Extract the [X, Y] coordinate from the center of the cell holding the provided text.  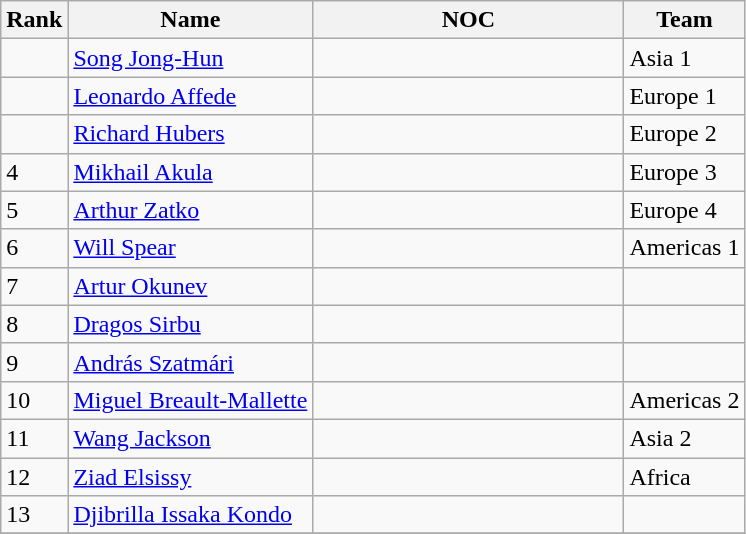
Miguel Breault-Mallette [190, 400]
8 [34, 324]
Name [190, 20]
Djibrilla Issaka Kondo [190, 515]
Leonardo Affede [190, 96]
12 [34, 477]
Rank [34, 20]
4 [34, 172]
Team [684, 20]
13 [34, 515]
Dragos Sirbu [190, 324]
Americas 2 [684, 400]
7 [34, 286]
11 [34, 438]
NOC [468, 20]
Artur Okunev [190, 286]
Mikhail Akula [190, 172]
András Szatmári [190, 362]
Arthur Zatko [190, 210]
10 [34, 400]
Africa [684, 477]
Ziad Elsissy [190, 477]
6 [34, 248]
Europe 4 [684, 210]
Europe 3 [684, 172]
Europe 2 [684, 134]
5 [34, 210]
Richard Hubers [190, 134]
Asia 2 [684, 438]
9 [34, 362]
Asia 1 [684, 58]
Europe 1 [684, 96]
Wang Jackson [190, 438]
Americas 1 [684, 248]
Song Jong-Hun [190, 58]
Will Spear [190, 248]
